Scan for the cell matching the given text and deliver its (x, y) coordinate at center. 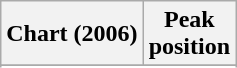
Peak position (189, 34)
Chart (2006) (72, 34)
